Identify which cell holds the provided text, then report its [x, y] central coordinate. 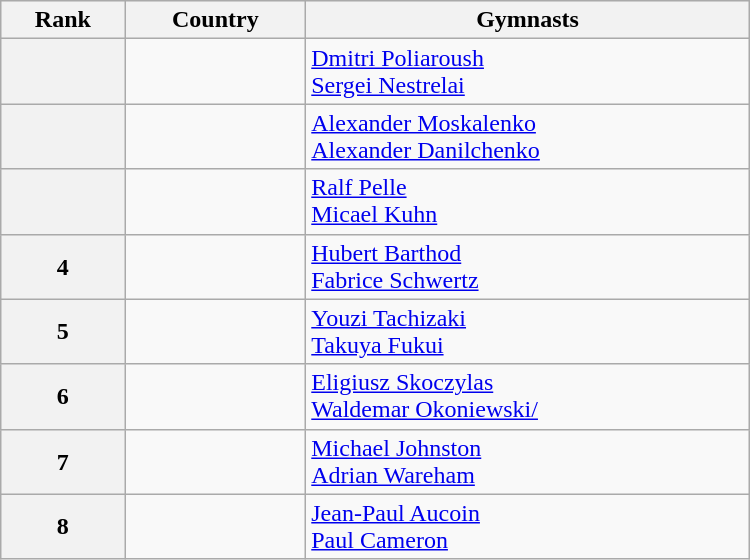
Eligiusz Skoczylas Waldemar Okoniewski/ [528, 396]
6 [63, 396]
Ralf Pelle Micael Kuhn [528, 202]
Youzi Tachizaki Takuya Fukui [528, 332]
7 [63, 462]
Michael Johnston Adrian Wareham [528, 462]
Dmitri Poliaroush Sergei Nestrelai [528, 72]
Country [216, 20]
Hubert Barthod Fabrice Schwertz [528, 266]
Gymnasts [528, 20]
Alexander Moskalenko Alexander Danilchenko [528, 136]
5 [63, 332]
4 [63, 266]
Rank [63, 20]
8 [63, 526]
Jean-Paul Aucoin Paul Cameron [528, 526]
